Identify which cell holds the provided text, then report its (X, Y) central coordinate. 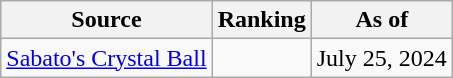
As of (382, 20)
Source (106, 20)
Ranking (262, 20)
July 25, 2024 (382, 58)
Sabato's Crystal Ball (106, 58)
